Determine the (x, y) coordinate at the center of the cell enclosing the given text.  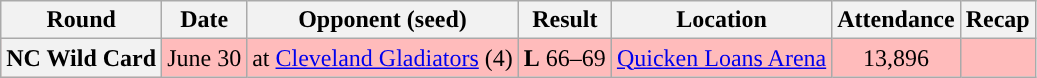
Location (721, 20)
L 66–69 (564, 58)
NC Wild Card (82, 58)
Round (82, 20)
June 30 (204, 58)
13,896 (896, 58)
Quicken Loans Arena (721, 58)
Attendance (896, 20)
at Cleveland Gladiators (4) (383, 58)
Result (564, 20)
Date (204, 20)
Recap (998, 20)
Opponent (seed) (383, 20)
